Scan for the cell matching the given text and deliver its (X, Y) coordinate at center. 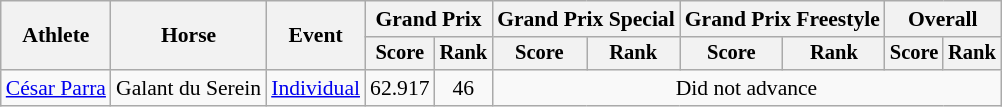
Individual (316, 88)
Horse (188, 36)
Grand Prix (428, 19)
Did not advance (746, 88)
Event (316, 36)
Overall (943, 19)
46 (464, 88)
Galant du Serein (188, 88)
62.917 (400, 88)
Grand Prix Freestyle (782, 19)
Grand Prix Special (586, 19)
Athlete (56, 36)
César Parra (56, 88)
